Return the [X, Y] coordinate for the center point of the cell that contains the specified text.  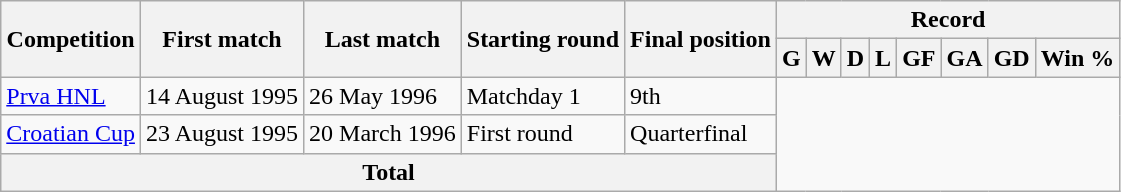
Last match [383, 39]
Quarterfinal [701, 134]
GF [919, 58]
GD [1012, 58]
Record [948, 20]
First match [222, 39]
First round [542, 134]
D [855, 58]
23 August 1995 [222, 134]
9th [701, 96]
GA [964, 58]
26 May 1996 [383, 96]
W [824, 58]
Matchday 1 [542, 96]
Total [389, 172]
Competition [71, 39]
Croatian Cup [71, 134]
14 August 1995 [222, 96]
Final position [701, 39]
20 March 1996 [383, 134]
Prva HNL [71, 96]
Starting round [542, 39]
G [791, 58]
L [884, 58]
Win % [1078, 58]
